Identify which cell holds the provided text, then report its (X, Y) central coordinate. 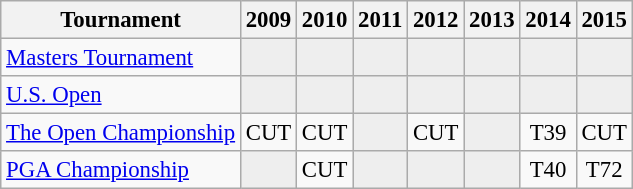
2015 (604, 20)
PGA Championship (121, 170)
U.S. Open (121, 95)
2010 (325, 20)
T72 (604, 170)
2013 (492, 20)
2009 (268, 20)
2012 (436, 20)
2011 (380, 20)
The Open Championship (121, 133)
Tournament (121, 20)
Masters Tournament (121, 58)
T39 (548, 133)
T40 (548, 170)
2014 (548, 20)
